Detect which cell encompasses the target text, then output its (x, y) center coordinate. 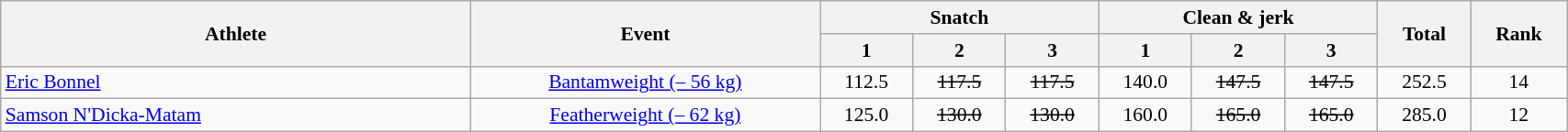
125.0 (867, 115)
Total (1424, 33)
Clean & jerk (1238, 17)
Bantamweight (– 56 kg) (645, 82)
Samson N'Dicka-Matam (235, 115)
252.5 (1424, 82)
14 (1519, 82)
Snatch (960, 17)
285.0 (1424, 115)
160.0 (1145, 115)
Eric Bonnel (235, 82)
Athlete (235, 33)
Event (645, 33)
Featherweight (– 62 kg) (645, 115)
112.5 (867, 82)
140.0 (1145, 82)
12 (1519, 115)
Rank (1519, 33)
